From the cell containing the given text, extract its center point as [X, Y] coordinate. 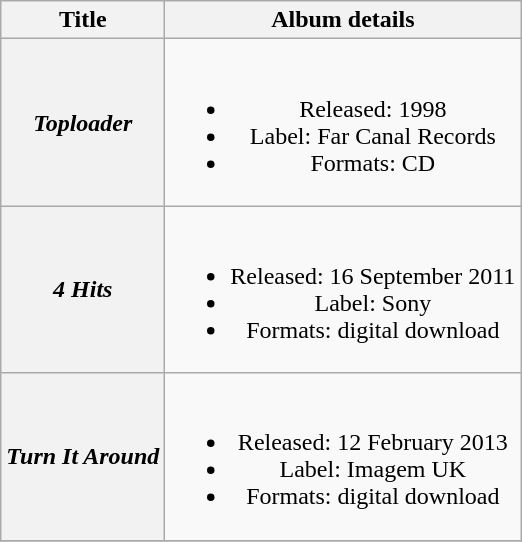
4 Hits [83, 290]
Released: 1998Label: Far Canal RecordsFormats: CD [343, 122]
Title [83, 20]
Turn It Around [83, 456]
Released: 12 February 2013Label: Imagem UKFormats: digital download [343, 456]
Released: 16 September 2011Label: SonyFormats: digital download [343, 290]
Toploader [83, 122]
Album details [343, 20]
